Output the [X, Y] coordinate of the center of the cell containing the given text.  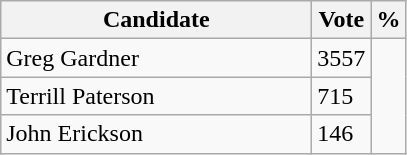
Candidate [156, 20]
146 [342, 134]
715 [342, 96]
3557 [342, 58]
% [388, 20]
John Erickson [156, 134]
Terrill Paterson [156, 96]
Vote [342, 20]
Greg Gardner [156, 58]
